Find where the given text appears and provide that cell's center as (x, y) coordinate. 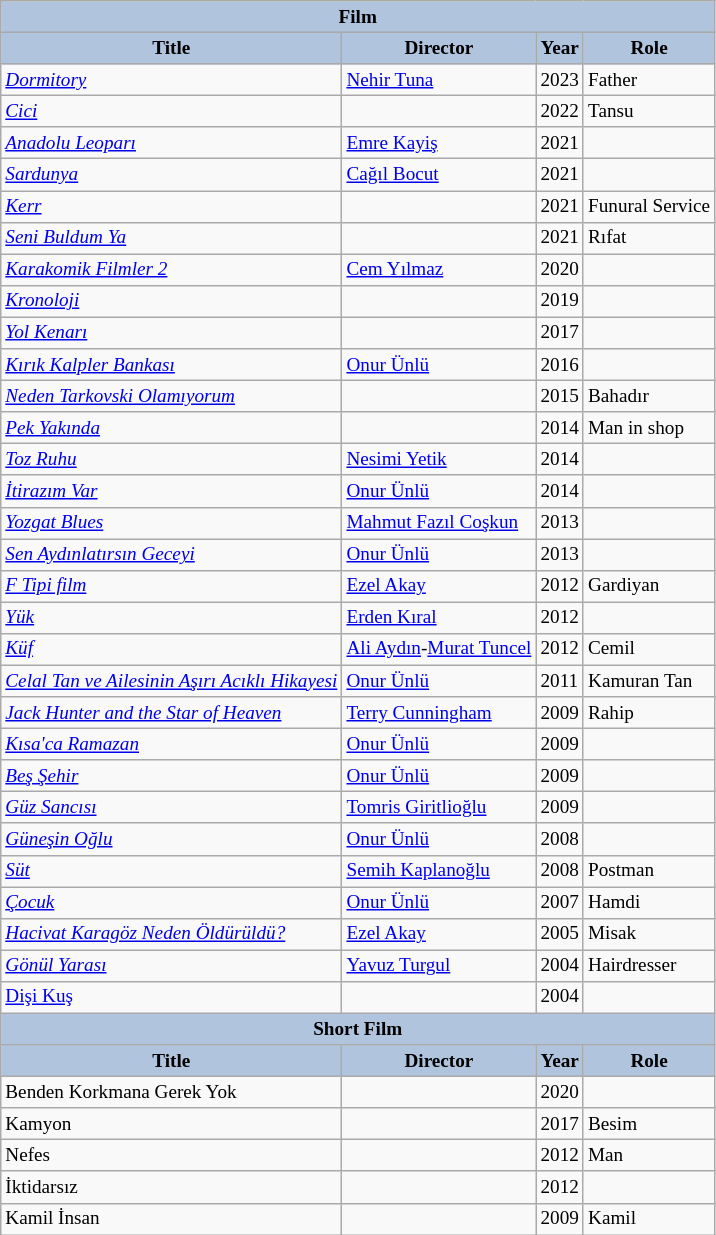
Erden Kıral (439, 618)
Yük (172, 618)
Film (358, 17)
Dormitory (172, 80)
Man (648, 1156)
Man in shop (648, 428)
Semih Kaplanoğlu (439, 871)
2023 (560, 80)
Süt (172, 871)
Funural Service (648, 206)
2019 (560, 301)
Ali Aydın-Murat Tuncel (439, 649)
Kamyon (172, 1124)
Sardunya (172, 175)
Bahadır (648, 396)
Neden Tarkovski Olamıyorum (172, 396)
Yozgat Blues (172, 523)
Cemil (648, 649)
Short Film (358, 1029)
Hairdresser (648, 966)
Dişi Kuş (172, 997)
Kamuran Tan (648, 681)
Kısa'ca Ramazan (172, 744)
Kırık Kalpler Bankası (172, 365)
Tomris Giritlioğlu (439, 808)
Nesimi Yetik (439, 460)
Kerr (172, 206)
Father (648, 80)
Hacivat Karagöz Neden Öldürüldü? (172, 934)
2011 (560, 681)
Tansu (648, 111)
Terry Cunningham (439, 713)
2015 (560, 396)
Rahip (648, 713)
Besim (648, 1124)
Gönül Yarası (172, 966)
Sen Aydınlatırsın Geceyi (172, 554)
Hamdi (648, 902)
Cem Yılmaz (439, 270)
Güz Sancısı (172, 808)
İtirazım Var (172, 491)
Rıfat (648, 238)
Yol Kenarı (172, 333)
Kamil (648, 1219)
Kamil İnsan (172, 1219)
Toz Ruhu (172, 460)
2007 (560, 902)
F Tipi film (172, 586)
Benden Korkmana Gerek Yok (172, 1092)
Postman (648, 871)
Yavuz Turgul (439, 966)
Celal Tan ve Ailesinin Aşırı Acıklı Hikayesi (172, 681)
Çocuk (172, 902)
Nehir Tuna (439, 80)
Seni Buldum Ya (172, 238)
2022 (560, 111)
Mahmut Fazıl Coşkun (439, 523)
Güneşin Oğlu (172, 839)
Karakomik Filmler 2 (172, 270)
Pek Yakında (172, 428)
Nefes (172, 1156)
Beş Şehir (172, 776)
2016 (560, 365)
İktidarsız (172, 1187)
Cici (172, 111)
Gardiyan (648, 586)
2005 (560, 934)
Misak (648, 934)
Anadolu Leoparı (172, 143)
Kronoloji (172, 301)
Cağıl Bocut (439, 175)
Küf (172, 649)
Jack Hunter and the Star of Heaven (172, 713)
Emre Kayiş (439, 143)
